Identify which cell holds the provided text, then report its [X, Y] central coordinate. 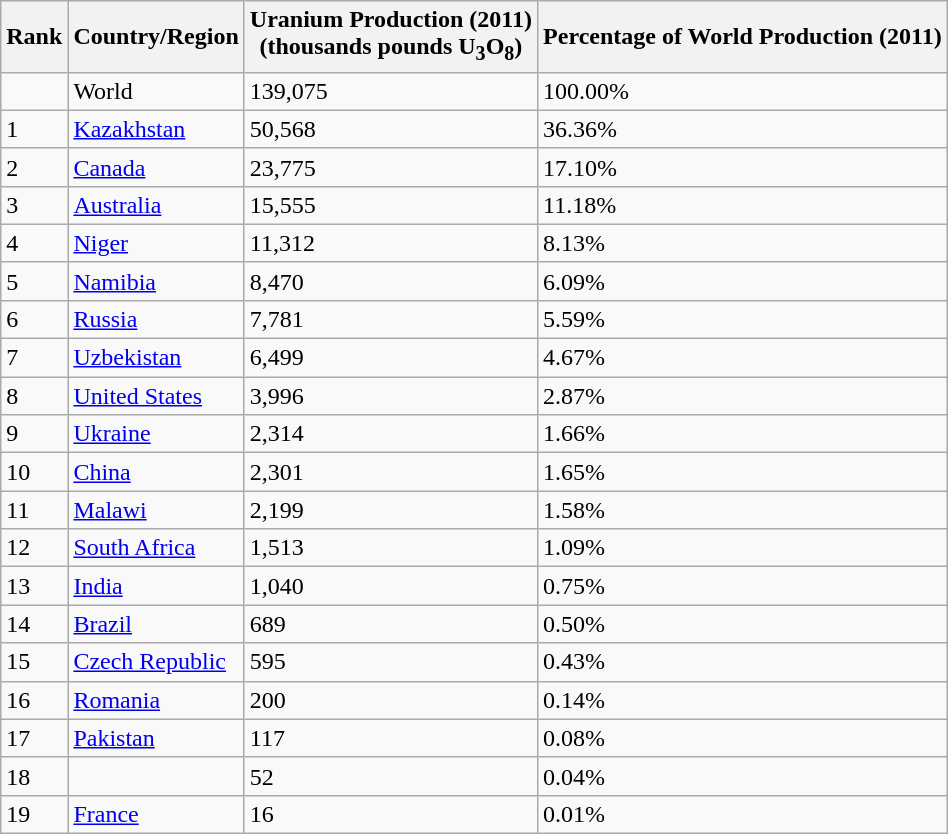
Uranium Production (2011)(thousands pounds U3O8) [390, 36]
2 [34, 167]
1.09% [743, 548]
117 [390, 738]
3 [34, 205]
Kazakhstan [156, 129]
8.13% [743, 243]
Canada [156, 167]
17 [34, 738]
52 [390, 776]
Australia [156, 205]
0.04% [743, 776]
2,199 [390, 510]
7,781 [390, 319]
10 [34, 472]
6 [34, 319]
Country/Region [156, 36]
19 [34, 814]
Brazil [156, 624]
1.58% [743, 510]
2.87% [743, 396]
United States [156, 396]
7 [34, 358]
23,775 [390, 167]
14 [34, 624]
5.59% [743, 319]
Pakistan [156, 738]
Romania [156, 700]
0.75% [743, 586]
Rank [34, 36]
11 [34, 510]
0.08% [743, 738]
9 [34, 434]
1.65% [743, 472]
6,499 [390, 358]
689 [390, 624]
Percentage of World Production (2011) [743, 36]
Russia [156, 319]
Uzbekistan [156, 358]
36.36% [743, 129]
5 [34, 281]
2,314 [390, 434]
8,470 [390, 281]
South Africa [156, 548]
100.00% [743, 91]
11.18% [743, 205]
3,996 [390, 396]
200 [390, 700]
Malawi [156, 510]
15 [34, 662]
France [156, 814]
1,040 [390, 586]
139,075 [390, 91]
1 [34, 129]
11,312 [390, 243]
0.43% [743, 662]
17.10% [743, 167]
1.66% [743, 434]
World [156, 91]
India [156, 586]
0.50% [743, 624]
Niger [156, 243]
Ukraine [156, 434]
4.67% [743, 358]
0.01% [743, 814]
4 [34, 243]
18 [34, 776]
1,513 [390, 548]
6.09% [743, 281]
595 [390, 662]
15,555 [390, 205]
0.14% [743, 700]
2,301 [390, 472]
Czech Republic [156, 662]
13 [34, 586]
Namibia [156, 281]
50,568 [390, 129]
China [156, 472]
12 [34, 548]
8 [34, 396]
